Pinpoint the cell where the given text exists, returning its (X, Y) midpoint coordinate. 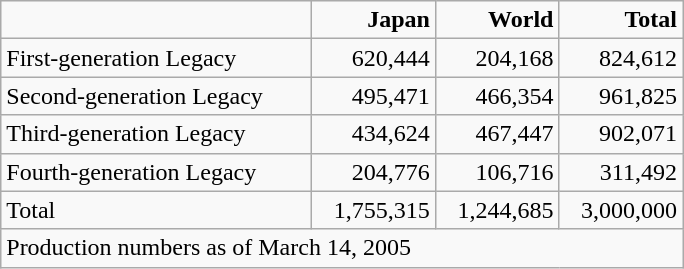
824,612 (621, 58)
204,776 (374, 172)
495,471 (374, 96)
961,825 (621, 96)
311,492 (621, 172)
466,354 (497, 96)
106,716 (497, 172)
434,624 (374, 134)
902,071 (621, 134)
First-generation Legacy (156, 58)
204,168 (497, 58)
Production numbers as of March 14, 2005 (342, 248)
Fourth-generation Legacy (156, 172)
Japan (374, 20)
Second-generation Legacy (156, 96)
467,447 (497, 134)
1,755,315 (374, 210)
620,444 (374, 58)
3,000,000 (621, 210)
World (497, 20)
1,244,685 (497, 210)
Third-generation Legacy (156, 134)
